Extract the (X, Y) coordinate from the center of the cell holding the provided text.  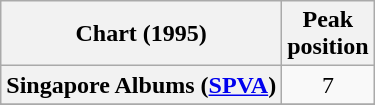
Peakposition (328, 34)
Singapore Albums (SPVA) (142, 85)
7 (328, 85)
Chart (1995) (142, 34)
